Find where the given text appears and provide that cell's center as [X, Y] coordinate. 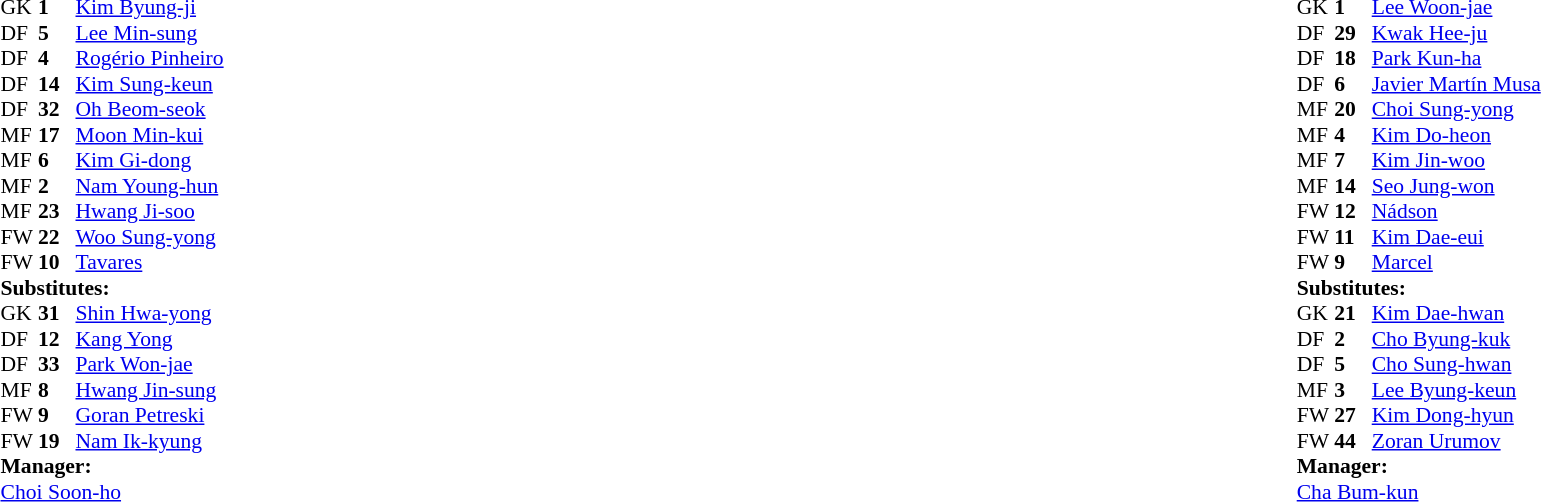
18 [1353, 59]
Shin Hwa-yong [150, 313]
20 [1353, 109]
7 [1353, 161]
Nádson [1456, 211]
29 [1353, 33]
Nam Ik-kyung [150, 441]
Kim Sung-keun [150, 84]
Marcel [1456, 263]
21 [1353, 313]
Kim Gi-dong [150, 161]
Hwang Jin-sung [150, 390]
8 [57, 390]
Lee Min-sung [150, 33]
Kang Yong [150, 339]
27 [1353, 415]
32 [57, 109]
Zoran Urumov [1456, 441]
Park Won-jae [150, 365]
Hwang Ji-soo [150, 211]
Lee Byung-keun [1456, 390]
Park Kun-ha [1456, 59]
Kim Dae-eui [1456, 237]
23 [57, 211]
Goran Petreski [150, 415]
10 [57, 263]
22 [57, 237]
44 [1353, 441]
33 [57, 365]
Kwak Hee-ju [1456, 33]
Woo Sung-yong [150, 237]
19 [57, 441]
Javier Martín Musa [1456, 84]
Seo Jung-won [1456, 186]
Cho Sung-hwan [1456, 365]
Moon Min-kui [150, 135]
Nam Young-hun [150, 186]
Choi Sung-yong [1456, 109]
17 [57, 135]
Cho Byung-kuk [1456, 339]
Oh Beom-seok [150, 109]
Rogério Pinheiro [150, 59]
11 [1353, 237]
3 [1353, 390]
Kim Dong-hyun [1456, 415]
Tavares [150, 263]
Kim Jin-woo [1456, 161]
Kim Do-heon [1456, 135]
Kim Dae-hwan [1456, 313]
31 [57, 313]
